Capture the cell that displays the provided text and extract its (X, Y) central coordinate. 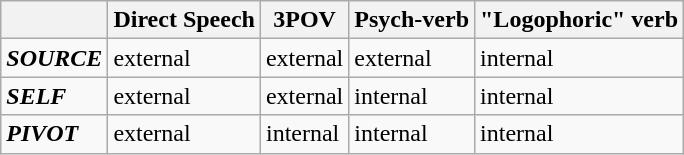
Direct Speech (184, 20)
"Logophoric" verb (580, 20)
3POV (304, 20)
SELF (54, 96)
PIVOT (54, 134)
SOURCE (54, 58)
Psych-verb (412, 20)
